Locate the cell with the specified text and output its [X, Y] center coordinate. 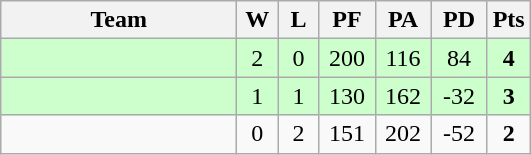
130 [347, 96]
151 [347, 134]
162 [403, 96]
116 [403, 58]
PF [347, 20]
4 [508, 58]
PA [403, 20]
3 [508, 96]
202 [403, 134]
200 [347, 58]
-32 [459, 96]
84 [459, 58]
Team [119, 20]
L [298, 20]
Pts [508, 20]
PD [459, 20]
-52 [459, 134]
W [258, 20]
